Extract the (x, y) coordinate from the center of the cell holding the provided text.  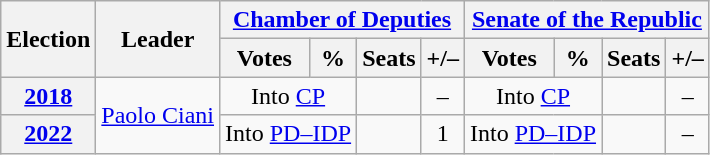
Election (48, 39)
1 (442, 134)
Chamber of Deputies (342, 20)
Leader (158, 39)
Senate of the Republic (586, 20)
Paolo Ciani (158, 115)
2022 (48, 134)
2018 (48, 96)
